Capture the cell that displays the provided text and extract its [x, y] central coordinate. 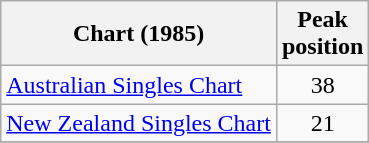
21 [322, 123]
38 [322, 85]
New Zealand Singles Chart [139, 123]
Australian Singles Chart [139, 85]
Peakposition [322, 34]
Chart (1985) [139, 34]
